Capture the cell that displays the provided text and extract its [x, y] central coordinate. 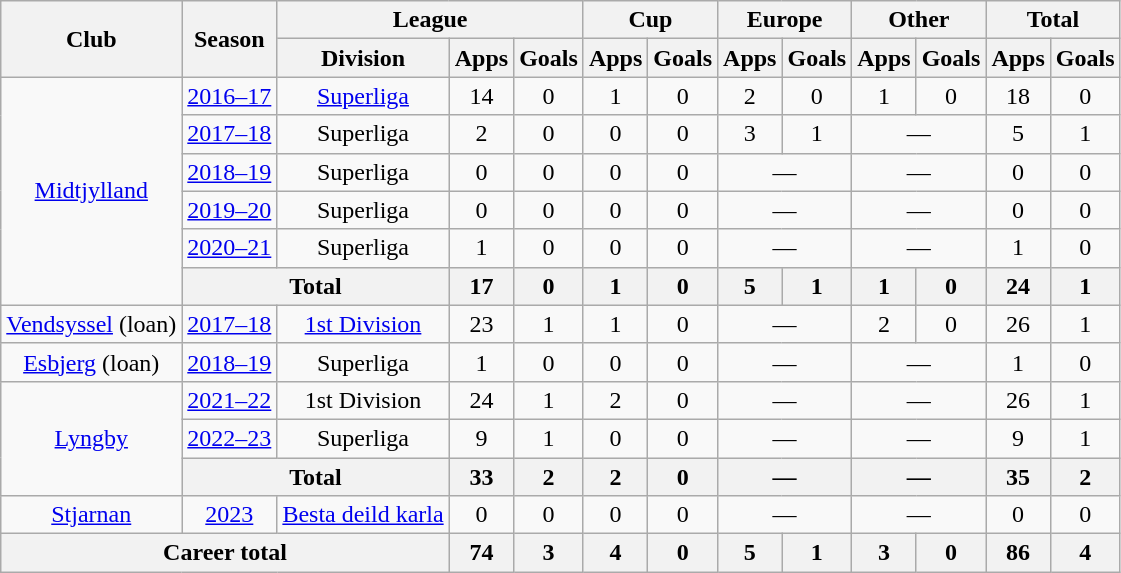
17 [481, 286]
18 [1018, 96]
35 [1018, 477]
86 [1018, 553]
23 [481, 324]
Club [92, 39]
Midtjylland [92, 191]
2019–20 [230, 210]
Other [919, 20]
74 [481, 553]
2020–21 [230, 248]
League [430, 20]
Besta deild karla [363, 515]
Division [363, 58]
2021–22 [230, 400]
Lyngby [92, 438]
Vendsyssel (loan) [92, 324]
Season [230, 39]
33 [481, 477]
Career total [225, 553]
2022–23 [230, 438]
14 [481, 96]
Esbjerg (loan) [92, 362]
Stjarnan [92, 515]
2023 [230, 515]
Cup [650, 20]
Europe [785, 20]
2016–17 [230, 96]
